For the text-containing cell, return its midpoint in (x, y) coordinate format. 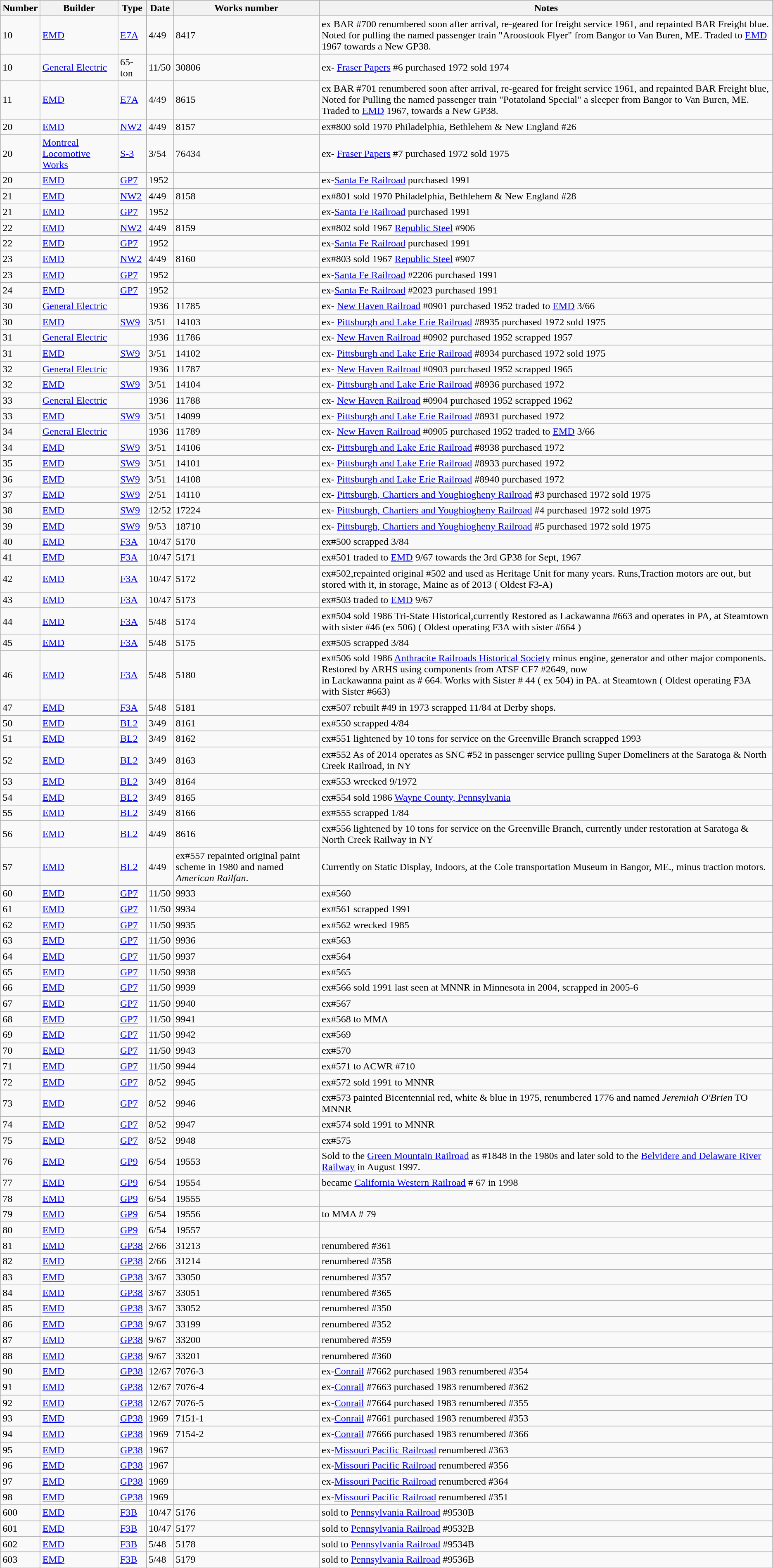
5170 (247, 542)
5181 (247, 707)
79 (20, 1214)
9934 (247, 909)
ex#564 (546, 956)
ex#563 (546, 941)
51 (20, 739)
64 (20, 956)
83 (20, 1277)
5171 (247, 558)
ex#553 wrecked 9/1972 (546, 781)
ex-Missouri Pacific Railroad renumbered #356 (546, 1466)
42 (20, 579)
14102 (247, 353)
ex-Conrail #7662 purchased 1983 renumbered #354 (546, 1371)
9938 (247, 972)
3/54 (160, 154)
46 (20, 675)
ex#561 scrapped 1991 (546, 909)
601 (20, 1528)
Sold to the Green Mountain Railroad as #1848 in the 1980s and later sold to the Belvidere and Delaware River Railway in August 1997. (546, 1161)
ex- Pittsburgh and Lake Erie Railroad #8940 purchased 1972 (546, 479)
67 (20, 1003)
9948 (247, 1140)
97 (20, 1481)
87 (20, 1340)
ex#556 lightened by 10 tons for service on the Greenville Branch, currently under restoration at Saratoga & North Creek Railway in NY (546, 834)
ex#505 scrapped 3/84 (546, 643)
33051 (247, 1293)
65-ton (132, 68)
Notes (546, 8)
9943 (247, 1050)
38 (20, 510)
24 (20, 291)
5174 (247, 622)
ex#551 lightened by 10 tons for service on the Greenville Branch scrapped 1993 (546, 739)
ex-Missouri Pacific Railroad renumbered #363 (546, 1450)
14104 (247, 385)
84 (20, 1293)
19557 (247, 1230)
31213 (247, 1246)
ex-Santa Fe Railroad #2206 purchased 1991 (546, 274)
68 (20, 1019)
71 (20, 1066)
8166 (247, 813)
ex- Pittsburgh and Lake Erie Railroad #8936 purchased 1972 (546, 385)
61 (20, 909)
54 (20, 797)
44 (20, 622)
88 (20, 1355)
ex-Conrail #7661 purchased 1983 renumbered #353 (546, 1419)
9946 (247, 1103)
ex-Conrail #7666 purchased 1983 renumbered #366 (546, 1434)
5177 (247, 1528)
renumbered #350 (546, 1308)
81 (20, 1246)
86 (20, 1324)
76434 (247, 154)
Date (160, 8)
8159 (247, 227)
19556 (247, 1214)
8164 (247, 781)
ex- Pittsburgh, Chartiers and Youghiogheny Railroad #3 purchased 1972 sold 1975 (546, 494)
14110 (247, 494)
7076-3 (247, 1371)
ex#552 As of 2014 operates as SNC #52 in passenger service pulling Super Domeliners at the Saratoga & North Creek Railroad, in NY (546, 760)
ex- New Haven Railroad #0902 purchased 1952 scrapped 1957 (546, 338)
33050 (247, 1277)
11788 (247, 400)
sold to Pennsylvania Railroad #9534B (546, 1544)
ex#573 painted Bicentennial red, white & blue in 1975, renumbered 1776 and named Jeremiah O'Brien TO MNNR (546, 1103)
52 (20, 760)
S-3 (132, 154)
8616 (247, 834)
Works number (247, 8)
53 (20, 781)
5179 (247, 1560)
33201 (247, 1355)
renumbered #357 (546, 1277)
80 (20, 1230)
ex#571 to ACWR #710 (546, 1066)
ex#507 rebuilt #49 in 1973 scrapped 11/84 at Derby shops. (546, 707)
603 (20, 1560)
14108 (247, 479)
renumbered #358 (546, 1261)
5172 (247, 579)
ex#802 sold 1967 Republic Steel #906 (546, 227)
to MMA # 79 (546, 1214)
9945 (247, 1082)
ex#503 traded to EMD 9/67 (546, 600)
78 (20, 1199)
7076-5 (247, 1403)
19554 (247, 1183)
5173 (247, 600)
9935 (247, 925)
renumbered #361 (546, 1246)
Type (132, 8)
93 (20, 1419)
37 (20, 494)
9936 (247, 941)
9939 (247, 988)
ex- New Haven Railroad #0901 purchased 1952 traded to EMD 3/66 (546, 306)
ex#568 to MMA (546, 1019)
85 (20, 1308)
ex#565 (546, 972)
ex#567 (546, 1003)
9940 (247, 1003)
19555 (247, 1199)
ex- New Haven Railroad #0903 purchased 1952 scrapped 1965 (546, 369)
41 (20, 558)
sold to Pennsylvania Railroad #9532B (546, 1528)
7076-4 (247, 1387)
65 (20, 972)
35 (20, 463)
14101 (247, 463)
39 (20, 526)
12/52 (160, 510)
8165 (247, 797)
5176 (247, 1513)
9947 (247, 1124)
43 (20, 600)
56 (20, 834)
Currently on Static Display, Indoors, at the Cole transportation Museum in Bangor, ME., minus traction motors. (546, 867)
ex#574 sold 1991 to MNNR (546, 1124)
45 (20, 643)
ex-Santa Fe Railroad #2023 purchased 1991 (546, 291)
57 (20, 867)
ex- New Haven Railroad #0904 purchased 1952 scrapped 1962 (546, 400)
36 (20, 479)
ex#557 repainted original paint scheme in 1980 and named American Railfan. (247, 867)
ex- Fraser Papers #6 purchased 1972 sold 1974 (546, 68)
55 (20, 813)
11789 (247, 432)
ex- Pittsburgh, Chartiers and Youghiogheny Railroad #5 purchased 1972 sold 1975 (546, 526)
33052 (247, 1308)
8157 (247, 127)
5180 (247, 675)
11787 (247, 369)
Builder (79, 8)
ex#554 sold 1986 Wayne County, Pennsylvania (546, 797)
7151-1 (247, 1419)
98 (20, 1497)
8160 (247, 259)
ex- Fraser Papers #7 purchased 1972 sold 1975 (546, 154)
63 (20, 941)
91 (20, 1387)
8161 (247, 723)
11786 (247, 338)
sold to Pennsylvania Railroad #9536B (546, 1560)
76 (20, 1161)
18710 (247, 526)
72 (20, 1082)
renumbered #365 (546, 1293)
50 (20, 723)
11785 (247, 306)
7154-2 (247, 1434)
8162 (247, 739)
became California Western Railroad # 67 in 1998 (546, 1183)
ex#569 (546, 1035)
90 (20, 1371)
31214 (247, 1261)
95 (20, 1450)
ex-Conrail #7663 purchased 1983 renumbered #362 (546, 1387)
40 (20, 542)
2/51 (160, 494)
Number (20, 8)
33200 (247, 1340)
renumbered #360 (546, 1355)
9/53 (160, 526)
74 (20, 1124)
ex-Conrail #7664 purchased 1983 renumbered #355 (546, 1403)
9942 (247, 1035)
600 (20, 1513)
9944 (247, 1066)
8158 (247, 196)
ex#572 sold 1991 to MNNR (546, 1082)
47 (20, 707)
30806 (247, 68)
69 (20, 1035)
ex#800 sold 1970 Philadelphia, Bethlehem & New England #26 (546, 127)
14106 (247, 447)
Montreal Locomotive Works (79, 154)
ex#550 scrapped 4/84 (546, 723)
73 (20, 1103)
8615 (247, 100)
14099 (247, 416)
77 (20, 1183)
ex#500 scrapped 3/84 (546, 542)
8163 (247, 760)
ex-Missouri Pacific Railroad renumbered #351 (546, 1497)
17224 (247, 510)
11 (20, 100)
renumbered #359 (546, 1340)
70 (20, 1050)
ex- New Haven Railroad #0905 purchased 1952 traded to EMD 3/66 (546, 432)
602 (20, 1544)
9937 (247, 956)
ex#562 wrecked 1985 (546, 925)
96 (20, 1466)
82 (20, 1261)
9941 (247, 1019)
ex- Pittsburgh, Chartiers and Youghiogheny Railroad #4 purchased 1972 sold 1975 (546, 510)
75 (20, 1140)
ex-Missouri Pacific Railroad renumbered #364 (546, 1481)
ex#555 scrapped 1/84 (546, 813)
9933 (247, 894)
ex- Pittsburgh and Lake Erie Railroad #8931 purchased 1972 (546, 416)
renumbered #352 (546, 1324)
ex#575 (546, 1140)
94 (20, 1434)
ex- Pittsburgh and Lake Erie Railroad #8934 purchased 1972 sold 1975 (546, 353)
ex#570 (546, 1050)
8417 (247, 35)
19553 (247, 1161)
ex#501 traded to EMD 9/67 towards the 3rd GP38 for Sept, 1967 (546, 558)
66 (20, 988)
ex#560 (546, 894)
ex- Pittsburgh and Lake Erie Railroad #8935 purchased 1972 sold 1975 (546, 322)
ex- Pittsburgh and Lake Erie Railroad #8933 purchased 1972 (546, 463)
14103 (247, 322)
ex#801 sold 1970 Philadelphia, Bethlehem & New England #28 (546, 196)
5178 (247, 1544)
ex- Pittsburgh and Lake Erie Railroad #8938 purchased 1972 (546, 447)
92 (20, 1403)
5175 (247, 643)
ex#566 sold 1991 last seen at MNNR in Minnesota in 2004, scrapped in 2005-6 (546, 988)
60 (20, 894)
sold to Pennsylvania Railroad #9530B (546, 1513)
ex#803 sold 1967 Republic Steel #907 (546, 259)
62 (20, 925)
33199 (247, 1324)
